Pinpoint the cell where the given text exists, returning its [x, y] midpoint coordinate. 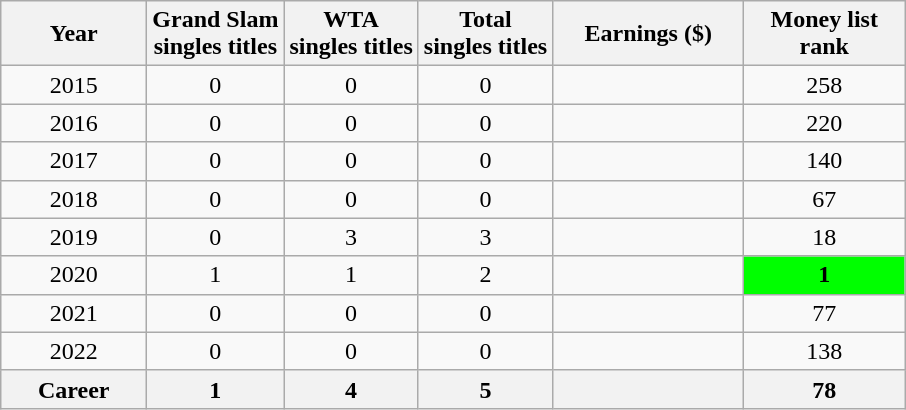
2 [485, 275]
Career [74, 389]
258 [824, 85]
WTA singles titles [351, 34]
2016 [74, 123]
220 [824, 123]
2019 [74, 237]
2021 [74, 313]
78 [824, 389]
Year [74, 34]
77 [824, 313]
Earnings ($) [648, 34]
2020 [74, 275]
Totalsingles titles [485, 34]
18 [824, 237]
138 [824, 351]
5 [485, 389]
Money list rank [824, 34]
2022 [74, 351]
67 [824, 199]
2018 [74, 199]
4 [351, 389]
140 [824, 161]
Grand Slamsingles titles [216, 34]
2017 [74, 161]
2015 [74, 85]
